Capture the cell that displays the provided text and extract its [x, y] central coordinate. 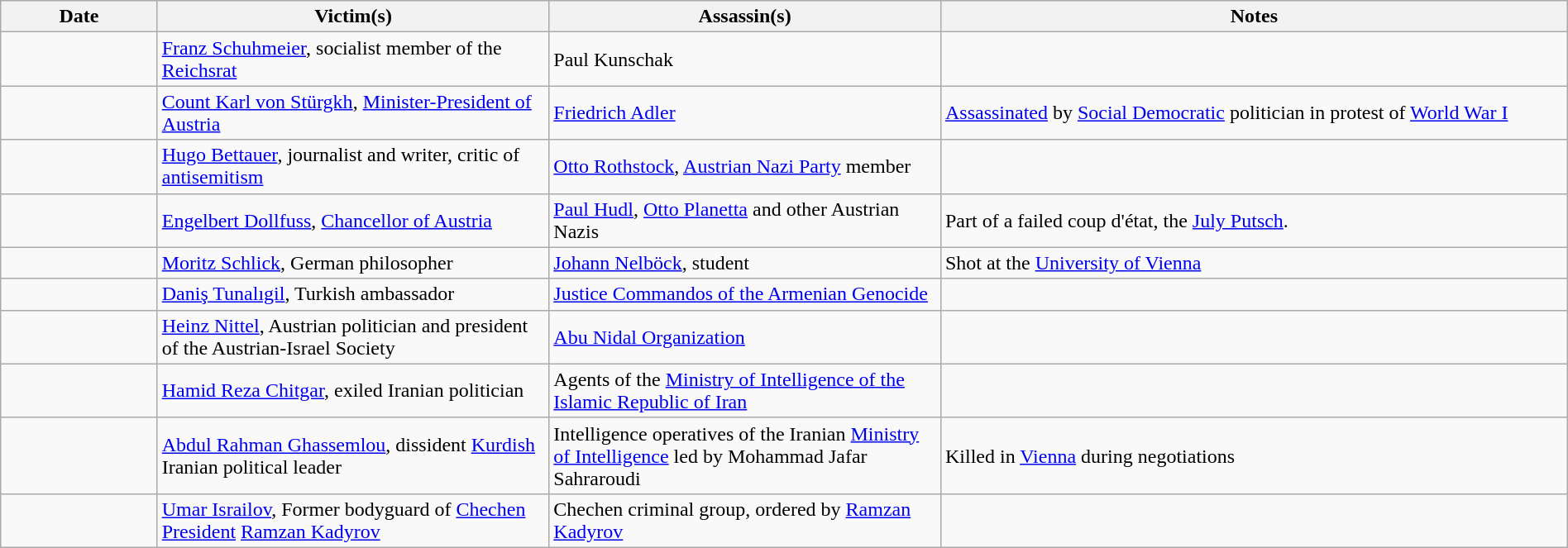
Hugo Bettauer, journalist and writer, critic of antisemitism [353, 167]
Friedrich Adler [745, 112]
Victim(s) [353, 17]
Umar Israilov, Former bodyguard of Chechen President Ramzan Kadyrov [353, 521]
Hamid Reza Chitgar, exiled Iranian politician [353, 390]
Abu Nidal Organization [745, 337]
Paul Hudl, Otto Planetta and other Austrian Nazis [745, 220]
Engelbert Dollfuss, Chancellor of Austria [353, 220]
Shot at the University of Vienna [1254, 263]
Intelligence operatives of the Iranian Ministry of Intelligence led by Mohammad Jafar Sahraroudi [745, 455]
Notes [1254, 17]
Date [79, 17]
Franz Schuhmeier, socialist member of the Reichsrat [353, 60]
Heinz Nittel, Austrian politician and president of the Austrian-Israel Society [353, 337]
Chechen criminal group, ordered by Ramzan Kadyrov [745, 521]
Paul Kunschak [745, 60]
Johann Nelböck, student [745, 263]
Count Karl von Stürgkh, Minister-President of Austria [353, 112]
Daniş Tunalıgil, Turkish ambassador [353, 294]
Agents of the Ministry of Intelligence of the Islamic Republic of Iran [745, 390]
Killed in Vienna during negotiations [1254, 455]
Otto Rothstock, Austrian Nazi Party member [745, 167]
Justice Commandos of the Armenian Genocide [745, 294]
Assassin(s) [745, 17]
Part of a failed coup d'état, the July Putsch. [1254, 220]
Moritz Schlick, German philosopher [353, 263]
Assassinated by Social Democratic politician in protest of World War I [1254, 112]
Abdul Rahman Ghassemlou, dissident Kurdish Iranian political leader [353, 455]
